From the cell containing the given text, extract its center point as (X, Y) coordinate. 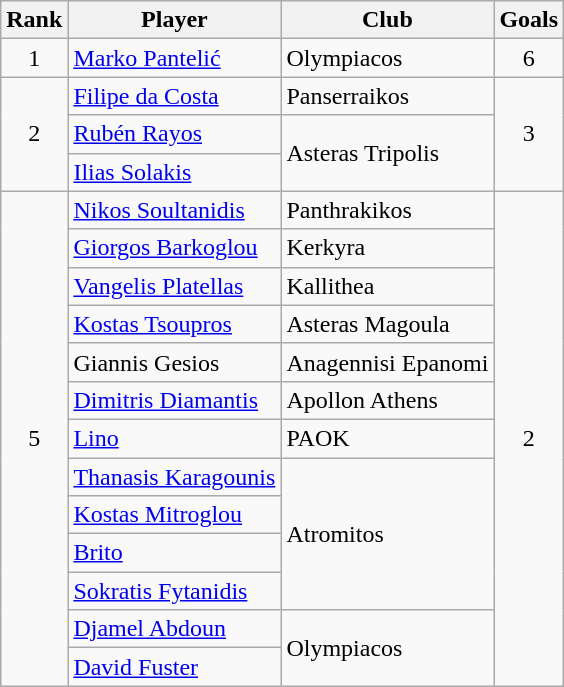
3 (529, 134)
Sokratis Fytanidis (174, 591)
Thanasis Karagounis (174, 477)
Asteras Tripolis (388, 153)
6 (529, 58)
Kerkyra (388, 248)
Nikos Soultanidis (174, 210)
Panthrakikos (388, 210)
Panserraikos (388, 96)
Djamel Abdoun (174, 629)
Kostas Mitroglou (174, 515)
David Fuster (174, 667)
Giorgos Barkoglou (174, 248)
Lino (174, 438)
5 (34, 438)
Goals (529, 20)
PAOK (388, 438)
Kallithea (388, 286)
Asteras Magoula (388, 324)
Vangelis Platellas (174, 286)
Club (388, 20)
Giannis Gesios (174, 362)
Kostas Tsoupros (174, 324)
Player (174, 20)
Brito (174, 553)
Anagennisi Epanomi (388, 362)
Rubén Rayos (174, 134)
Atromitos (388, 534)
Rank (34, 20)
Apollon Athens (388, 400)
Dimitris Diamantis (174, 400)
Marko Pantelić (174, 58)
1 (34, 58)
Filipe da Costa (174, 96)
Ilias Solakis (174, 172)
